Return [x, y] of the center of cell containing provided text 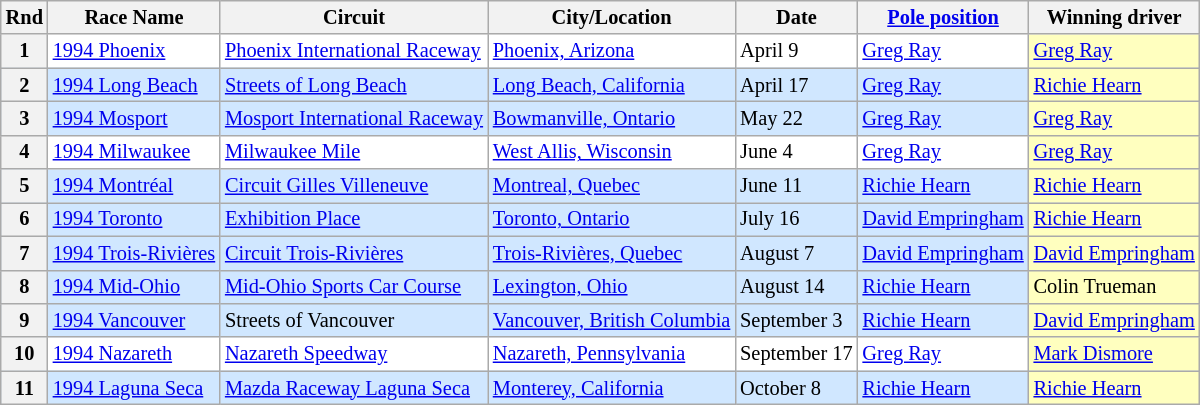
6 [24, 219]
1994 Milwaukee [134, 152]
August 14 [796, 287]
Winning driver [1114, 17]
Toronto, Ontario [612, 219]
June 11 [796, 186]
Exhibition Place [354, 219]
Mosport International Raceway [354, 118]
10 [24, 354]
1994 Vancouver [134, 320]
8 [24, 287]
Bowmanville, Ontario [612, 118]
1994 Long Beach [134, 85]
Date [796, 17]
September 17 [796, 354]
1994 Mid-Ohio [134, 287]
1 [24, 51]
August 7 [796, 253]
Streets of Long Beach [354, 85]
City/Location [612, 17]
2 [24, 85]
October 8 [796, 388]
1994 Montréal [134, 186]
Trois-Rivières, Quebec [612, 253]
Milwaukee Mile [354, 152]
Circuit Gilles Villeneuve [354, 186]
Race Name [134, 17]
4 [24, 152]
Long Beach, California [612, 85]
1994 Trois-Rivières [134, 253]
1994 Laguna Seca [134, 388]
Phoenix International Raceway [354, 51]
7 [24, 253]
Lexington, Ohio [612, 287]
5 [24, 186]
1994 Nazareth [134, 354]
Montreal, Quebec [612, 186]
Mazda Raceway Laguna Seca [354, 388]
Streets of Vancouver [354, 320]
September 3 [796, 320]
9 [24, 320]
May 22 [796, 118]
West Allis, Wisconsin [612, 152]
Rnd [24, 17]
July 16 [796, 219]
11 [24, 388]
Vancouver, British Columbia [612, 320]
3 [24, 118]
Circuit [354, 17]
Phoenix, Arizona [612, 51]
Colin Trueman [1114, 287]
Mid-Ohio Sports Car Course [354, 287]
April 17 [796, 85]
Nazareth, Pennsylvania [612, 354]
Monterey, California [612, 388]
April 9 [796, 51]
Pole position [944, 17]
1994 Phoenix [134, 51]
Nazareth Speedway [354, 354]
1994 Toronto [134, 219]
1994 Mosport [134, 118]
Mark Dismore [1114, 354]
June 4 [796, 152]
Circuit Trois-Rivières [354, 253]
